Return [X, Y] of the center of cell containing provided text 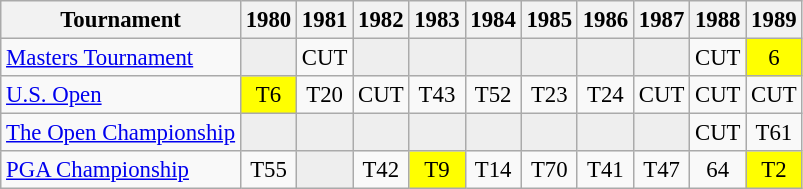
T52 [493, 95]
1988 [718, 20]
Masters Tournament [121, 58]
1982 [381, 20]
Tournament [121, 20]
T42 [381, 170]
T14 [493, 170]
1984 [493, 20]
T43 [437, 95]
PGA Championship [121, 170]
T55 [268, 170]
1980 [268, 20]
1981 [325, 20]
T2 [774, 170]
6 [774, 58]
U.S. Open [121, 95]
T6 [268, 95]
T41 [605, 170]
T47 [661, 170]
1983 [437, 20]
T61 [774, 133]
T23 [549, 95]
T24 [605, 95]
T9 [437, 170]
1985 [549, 20]
1986 [605, 20]
64 [718, 170]
T70 [549, 170]
1987 [661, 20]
The Open Championship [121, 133]
T20 [325, 95]
1989 [774, 20]
